Return the [X, Y] coordinate for the center point of the cell that contains the specified text.  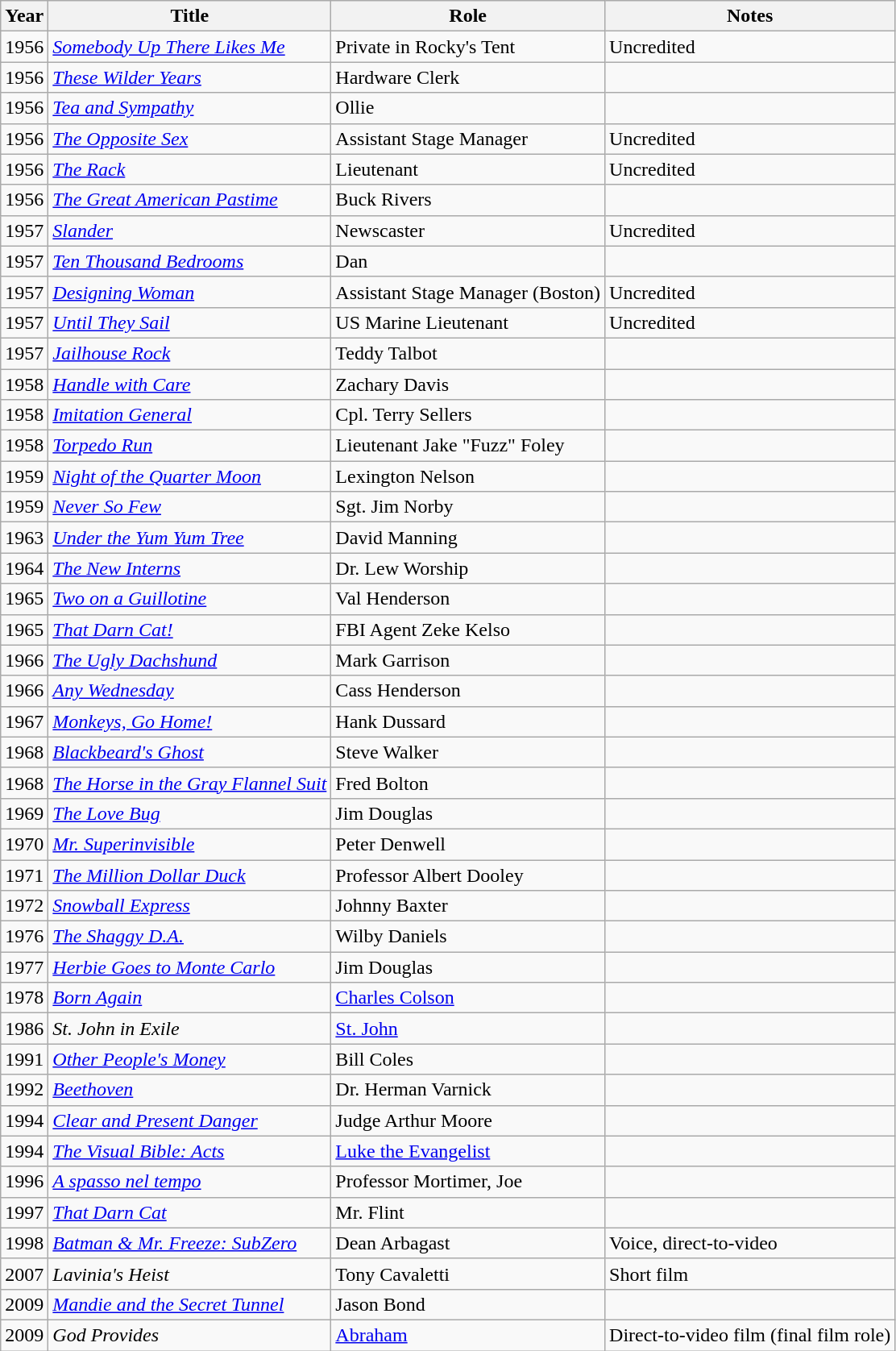
1963 [24, 538]
1997 [24, 1212]
Mr. Superinvisible [190, 844]
Lavinia's Heist [190, 1274]
Hank Dussard [468, 721]
1998 [24, 1243]
US Marine Lieutenant [468, 322]
Ollie [468, 108]
A spasso nel tempo [190, 1182]
Never So Few [190, 507]
The Rack [190, 169]
The Love Bug [190, 813]
1972 [24, 906]
Imitation General [190, 415]
That Darn Cat [190, 1212]
Short film [750, 1274]
Peter Denwell [468, 844]
Professor Mortimer, Joe [468, 1182]
Handle with Care [190, 385]
Slander [190, 231]
The Million Dollar Duck [190, 875]
Lieutenant Jake "Fuzz" Foley [468, 446]
The New Interns [190, 568]
Teddy Talbot [468, 353]
Night of the Quarter Moon [190, 476]
1991 [24, 1059]
Fred Bolton [468, 783]
1996 [24, 1182]
Lexington Nelson [468, 476]
Johnny Baxter [468, 906]
Lieutenant [468, 169]
Direct-to-video film (final film role) [750, 1335]
David Manning [468, 538]
Cass Henderson [468, 691]
Two on a Guillotine [190, 599]
Year [24, 16]
Torpedo Run [190, 446]
1969 [24, 813]
Charles Colson [468, 998]
Private in Rocky's Tent [468, 47]
Role [468, 16]
Any Wednesday [190, 691]
Mandie and the Secret Tunnel [190, 1304]
Voice, direct-to-video [750, 1243]
FBI Agent Zeke Kelso [468, 630]
The Ugly Dachshund [190, 660]
1977 [24, 967]
Mark Garrison [468, 660]
Dan [468, 261]
Somebody Up There Likes Me [190, 47]
1986 [24, 1029]
Abraham [468, 1335]
St. John [468, 1029]
These Wilder Years [190, 77]
Notes [750, 16]
Professor Albert Dooley [468, 875]
St. John in Exile [190, 1029]
2007 [24, 1274]
Dr. Herman Varnick [468, 1090]
Cpl. Terry Sellers [468, 415]
Monkeys, Go Home! [190, 721]
God Provides [190, 1335]
Hardware Clerk [468, 77]
Snowball Express [190, 906]
Assistant Stage Manager (Boston) [468, 292]
Born Again [190, 998]
Until They Sail [190, 322]
Mr. Flint [468, 1212]
Ten Thousand Bedrooms [190, 261]
The Shaggy D.A. [190, 937]
Dean Arbagast [468, 1243]
1964 [24, 568]
The Great American Pastime [190, 200]
Beethoven [190, 1090]
Tea and Sympathy [190, 108]
Herbie Goes to Monte Carlo [190, 967]
1971 [24, 875]
1976 [24, 937]
Designing Woman [190, 292]
1970 [24, 844]
Tony Cavaletti [468, 1274]
Blackbeard's Ghost [190, 752]
Title [190, 16]
Wilby Daniels [468, 937]
Assistant Stage Manager [468, 139]
The Horse in the Gray Flannel Suit [190, 783]
1992 [24, 1090]
Steve Walker [468, 752]
The Opposite Sex [190, 139]
Jailhouse Rock [190, 353]
Under the Yum Yum Tree [190, 538]
Luke the Evangelist [468, 1151]
Batman & Mr. Freeze: SubZero [190, 1243]
The Visual Bible: Acts [190, 1151]
Jason Bond [468, 1304]
Dr. Lew Worship [468, 568]
That Darn Cat! [190, 630]
Buck Rivers [468, 200]
1967 [24, 721]
Val Henderson [468, 599]
Clear and Present Danger [190, 1120]
Sgt. Jim Norby [468, 507]
Bill Coles [468, 1059]
1978 [24, 998]
Zachary Davis [468, 385]
Other People's Money [190, 1059]
Judge Arthur Moore [468, 1120]
Newscaster [468, 231]
